Detect which cell encompasses the target text, then output its (X, Y) center coordinate. 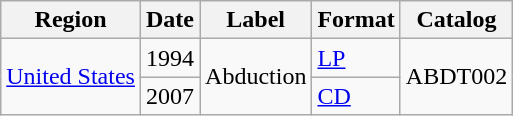
Label (256, 20)
LP (356, 58)
Catalog (456, 20)
United States (71, 77)
Format (356, 20)
Abduction (256, 77)
ABDT002 (456, 77)
CD (356, 96)
Date (170, 20)
2007 (170, 96)
1994 (170, 58)
Region (71, 20)
